Identify which cell holds the provided text, then report its (X, Y) central coordinate. 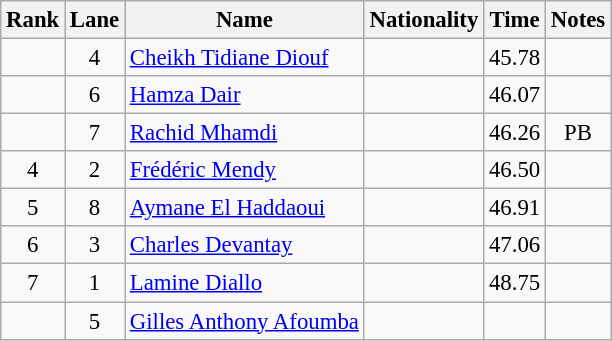
48.75 (515, 283)
Hamza Dair (245, 95)
Aymane El Haddaoui (245, 208)
Rachid Mhamdi (245, 133)
46.50 (515, 170)
46.26 (515, 133)
46.91 (515, 208)
Frédéric Mendy (245, 170)
Time (515, 20)
46.07 (515, 95)
3 (95, 245)
47.06 (515, 245)
Cheikh Tidiane Diouf (245, 58)
Lamine Diallo (245, 283)
Name (245, 20)
Lane (95, 20)
Gilles Anthony Afoumba (245, 321)
Nationality (424, 20)
45.78 (515, 58)
2 (95, 170)
Notes (578, 20)
Rank (33, 20)
PB (578, 133)
8 (95, 208)
1 (95, 283)
Charles Devantay (245, 245)
